Identify which cell holds the provided text, then report its [x, y] central coordinate. 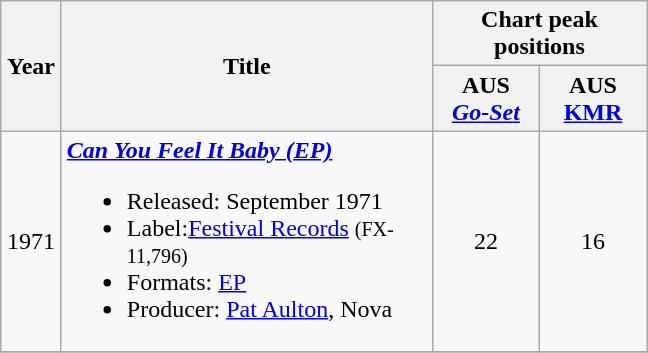
1971 [32, 242]
Can You Feel It Baby (EP)Released: September 1971Label:Festival Records (FX-11,796)Formats: EPProducer: Pat Aulton, Nova [246, 242]
AUSGo-Set [486, 98]
Title [246, 66]
Year [32, 66]
AUSKMR [592, 98]
22 [486, 242]
16 [592, 242]
Chart peak positions [539, 34]
